From the cell containing the given text, extract its center point as [X, Y] coordinate. 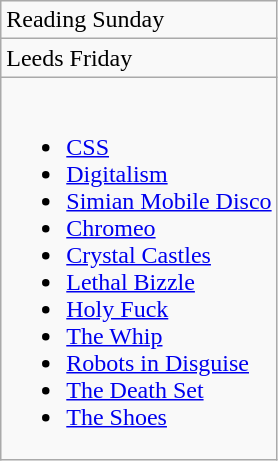
Reading Sunday [139, 20]
CSSDigitalismSimian Mobile DiscoChromeoCrystal CastlesLethal BizzleHoly FuckThe WhipRobots in DisguiseThe Death SetThe Shoes [139, 268]
Leeds Friday [139, 58]
